Identify which cell holds the provided text, then report its (X, Y) central coordinate. 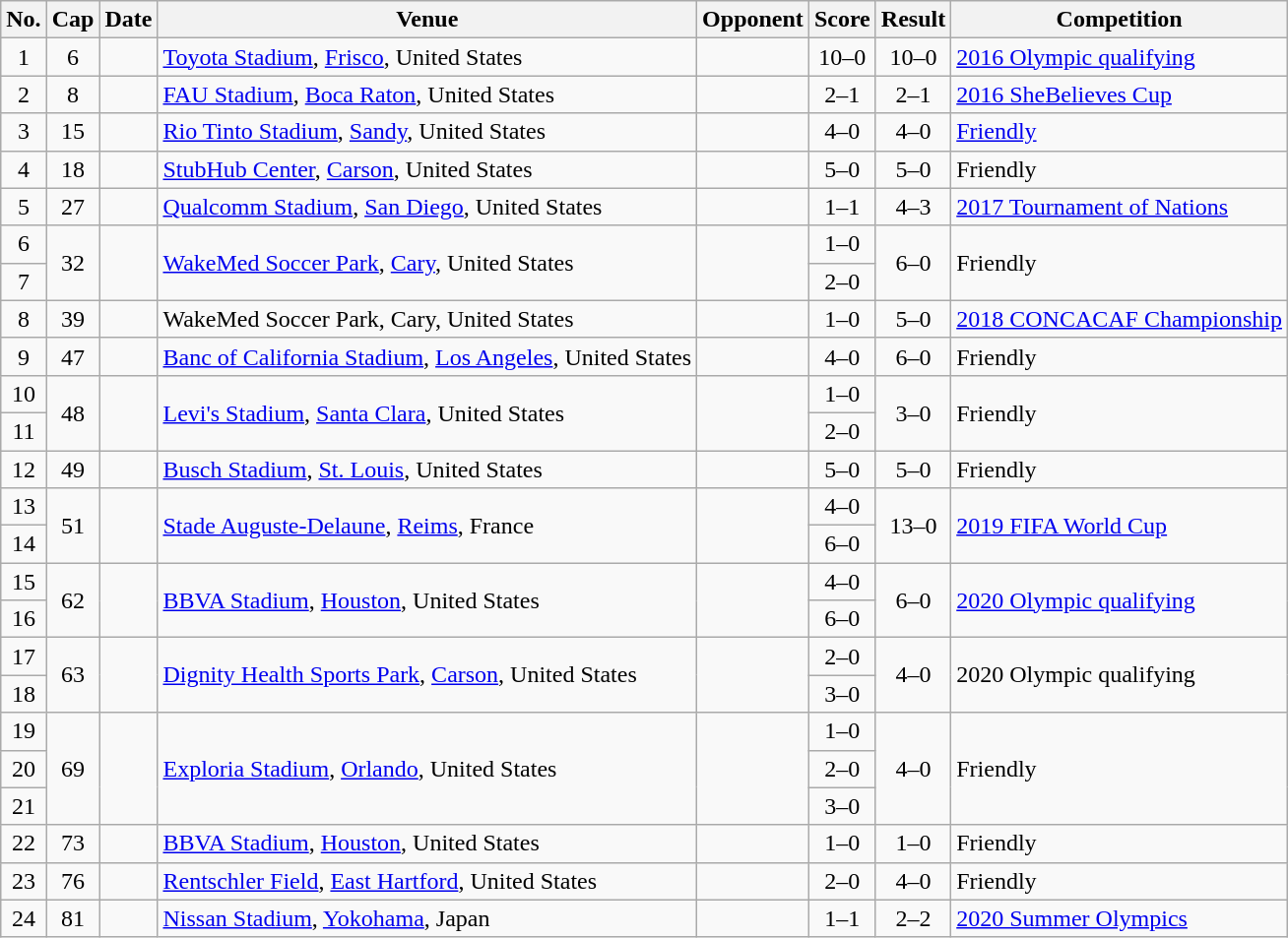
7 (24, 281)
Levi's Stadium, Santa Clara, United States (427, 412)
20 (24, 769)
76 (73, 881)
2016 Olympic qualifying (1120, 57)
No. (24, 20)
49 (73, 469)
2–2 (913, 918)
Stade Auguste-Delaune, Reims, France (427, 526)
Qualcomm Stadium, San Diego, United States (427, 207)
51 (73, 526)
Busch Stadium, St. Louis, United States (427, 469)
Dignity Health Sports Park, Carson, United States (427, 675)
Result (913, 20)
1 (24, 57)
Toyota Stadium, Frisco, United States (427, 57)
11 (24, 431)
2019 FIFA World Cup (1120, 526)
62 (73, 600)
3 (24, 132)
Cap (73, 20)
17 (24, 657)
9 (24, 356)
13 (24, 507)
32 (73, 263)
63 (73, 675)
5 (24, 207)
Exploria Stadium, Orlando, United States (427, 769)
2017 Tournament of Nations (1120, 207)
2018 CONCACAF Championship (1120, 319)
Opponent (753, 20)
21 (24, 806)
22 (24, 844)
39 (73, 319)
14 (24, 544)
FAU Stadium, Boca Raton, United States (427, 94)
47 (73, 356)
Competition (1120, 20)
73 (73, 844)
12 (24, 469)
4 (24, 169)
13–0 (913, 526)
81 (73, 918)
Venue (427, 20)
Rentschler Field, East Hartford, United States (427, 881)
2020 Summer Olympics (1120, 918)
48 (73, 412)
10 (24, 394)
Score (842, 20)
23 (24, 881)
Rio Tinto Stadium, Sandy, United States (427, 132)
Date (128, 20)
16 (24, 619)
69 (73, 769)
Banc of California Stadium, Los Angeles, United States (427, 356)
27 (73, 207)
2016 SheBelieves Cup (1120, 94)
24 (24, 918)
4–3 (913, 207)
2 (24, 94)
Nissan Stadium, Yokohama, Japan (427, 918)
StubHub Center, Carson, United States (427, 169)
19 (24, 731)
